Return [X, Y] of the center of cell containing provided text 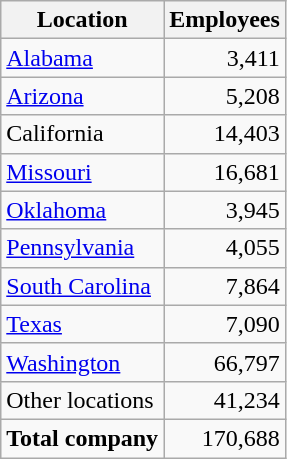
Other locations [82, 400]
7,090 [225, 324]
Pennsylvania [82, 248]
Location [82, 20]
Oklahoma [82, 210]
Washington [82, 362]
170,688 [225, 438]
5,208 [225, 96]
41,234 [225, 400]
3,945 [225, 210]
Total company [82, 438]
16,681 [225, 172]
4,055 [225, 248]
3,411 [225, 58]
Texas [82, 324]
7,864 [225, 286]
14,403 [225, 134]
66,797 [225, 362]
Alabama [82, 58]
South Carolina [82, 286]
Missouri [82, 172]
California [82, 134]
Employees [225, 20]
Arizona [82, 96]
